Return the [X, Y] coordinate for the center point of the cell that contains the specified text.  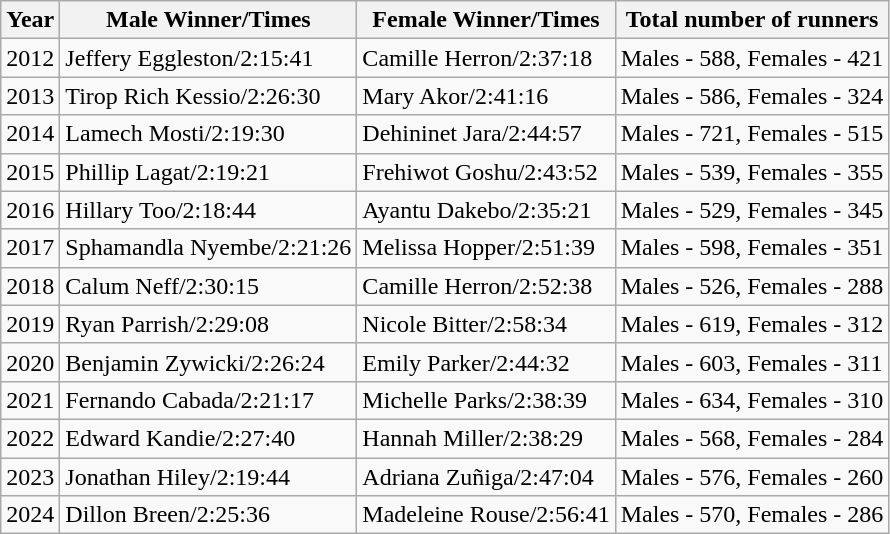
Males - 586, Females - 324 [752, 96]
Males - 588, Females - 421 [752, 58]
2022 [30, 438]
Phillip Lagat/2:19:21 [208, 172]
Hillary Too/2:18:44 [208, 210]
2018 [30, 286]
2024 [30, 515]
Camille Herron/2:52:38 [486, 286]
Frehiwot Goshu/2:43:52 [486, 172]
Melissa Hopper/2:51:39 [486, 248]
Benjamin Zywicki/2:26:24 [208, 362]
Males - 576, Females - 260 [752, 477]
Emily Parker/2:44:32 [486, 362]
Michelle Parks/2:38:39 [486, 400]
Males - 603, Females - 311 [752, 362]
Males - 539, Females - 355 [752, 172]
2023 [30, 477]
Males - 721, Females - 515 [752, 134]
Dehininet Jara/2:44:57 [486, 134]
Males - 619, Females - 312 [752, 324]
Edward Kandie/2:27:40 [208, 438]
Jonathan Hiley/2:19:44 [208, 477]
Male Winner/Times [208, 20]
Total number of runners [752, 20]
2016 [30, 210]
2015 [30, 172]
Adriana Zuñiga/2:47:04 [486, 477]
Males - 598, Females - 351 [752, 248]
Nicole Bitter/2:58:34 [486, 324]
Sphamandla Nyembe/2:21:26 [208, 248]
Mary Akor/2:41:16 [486, 96]
2020 [30, 362]
2014 [30, 134]
2021 [30, 400]
Year [30, 20]
Dillon Breen/2:25:36 [208, 515]
2012 [30, 58]
Fernando Cabada/2:21:17 [208, 400]
Tirop Rich Kessio/2:26:30 [208, 96]
Jeffery Eggleston/2:15:41 [208, 58]
Calum Neff/2:30:15 [208, 286]
Madeleine Rouse/2:56:41 [486, 515]
Males - 570, Females - 286 [752, 515]
Ryan Parrish/2:29:08 [208, 324]
Males - 634, Females - 310 [752, 400]
Ayantu Dakebo/2:35:21 [486, 210]
2017 [30, 248]
Hannah Miller/2:38:29 [486, 438]
Female Winner/Times [486, 20]
Males - 526, Females - 288 [752, 286]
2019 [30, 324]
Camille Herron/2:37:18 [486, 58]
Males - 568, Females - 284 [752, 438]
Lamech Mosti/2:19:30 [208, 134]
2013 [30, 96]
Males - 529, Females - 345 [752, 210]
